Extract the (X, Y) coordinate from the center of the cell holding the provided text.  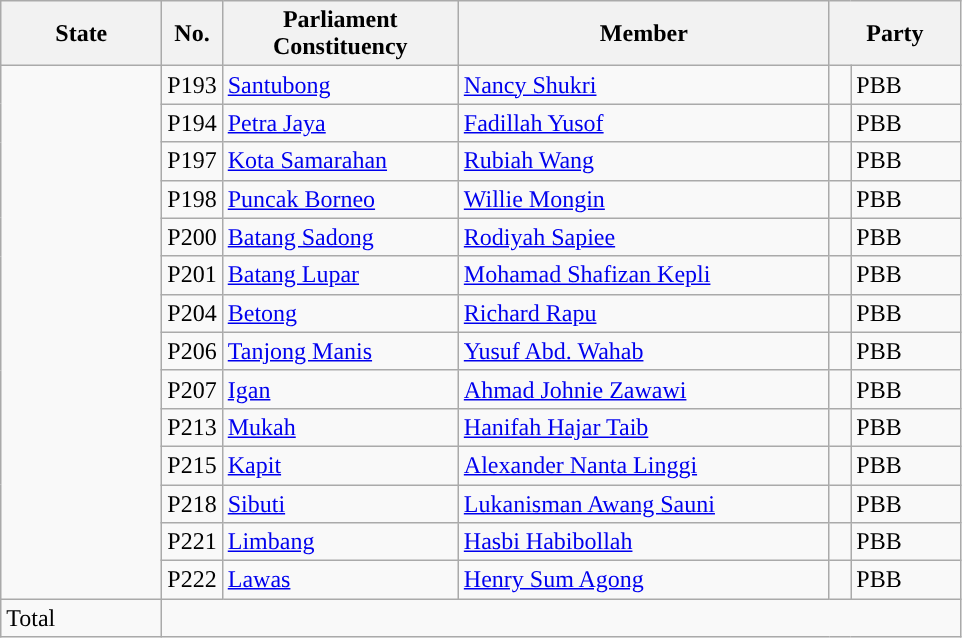
P206 (192, 351)
Yusuf Abd. Wahab (644, 351)
Total (82, 618)
Kota Samarahan (340, 161)
Lukanisman Awang Sauni (644, 503)
Lawas (340, 580)
Tanjong Manis (340, 351)
P204 (192, 313)
Hanifah Hajar Taib (644, 427)
State (82, 34)
Party (894, 34)
Betong (340, 313)
Member (644, 34)
Nancy Shukri (644, 85)
P213 (192, 427)
P207 (192, 389)
Richard Rapu (644, 313)
Mohamad Shafizan Kepli (644, 275)
P193 (192, 85)
P201 (192, 275)
P215 (192, 465)
Batang Lupar (340, 275)
Willie Mongin (644, 199)
P222 (192, 580)
Rubiah Wang (644, 161)
Batang Sadong (340, 237)
P218 (192, 503)
Henry Sum Agong (644, 580)
Igan (340, 389)
No. (192, 34)
Petra Jaya (340, 123)
Puncak Borneo (340, 199)
P198 (192, 199)
Hasbi Habibollah (644, 542)
P194 (192, 123)
Sibuti (340, 503)
Ahmad Johnie Zawawi (644, 389)
Rodiyah Sapiee (644, 237)
Limbang (340, 542)
Alexander Nanta Linggi (644, 465)
Mukah (340, 427)
Fadillah Yusof (644, 123)
P221 (192, 542)
Kapit (340, 465)
Santubong (340, 85)
P200 (192, 237)
P197 (192, 161)
Parliament Constituency (340, 34)
